Return the (X, Y) coordinate for the center point of the cell that contains the specified text.  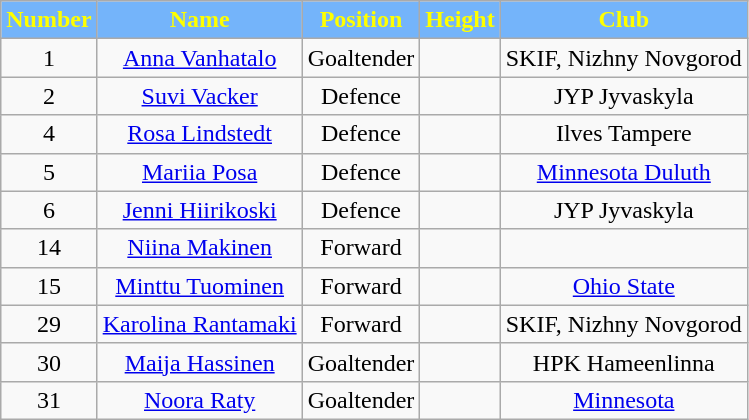
31 (49, 400)
2 (49, 96)
15 (49, 286)
Anna Vanhatalo (200, 58)
29 (49, 324)
Minnesota Duluth (624, 172)
Rosa Lindstedt (200, 134)
Minnesota (624, 400)
Club (624, 20)
1 (49, 58)
Niina Makinen (200, 248)
14 (49, 248)
HPK Hameenlinna (624, 362)
30 (49, 362)
Jenni Hiirikoski (200, 210)
Height (460, 20)
Noora Raty (200, 400)
Number (49, 20)
Mariia Posa (200, 172)
Karolina Rantamaki (200, 324)
Name (200, 20)
5 (49, 172)
Suvi Vacker (200, 96)
Maija Hassinen (200, 362)
Minttu Tuominen (200, 286)
Position (361, 20)
4 (49, 134)
Ilves Tampere (624, 134)
6 (49, 210)
Ohio State (624, 286)
